Extract the (x, y) coordinate from the center of the cell holding the provided text.  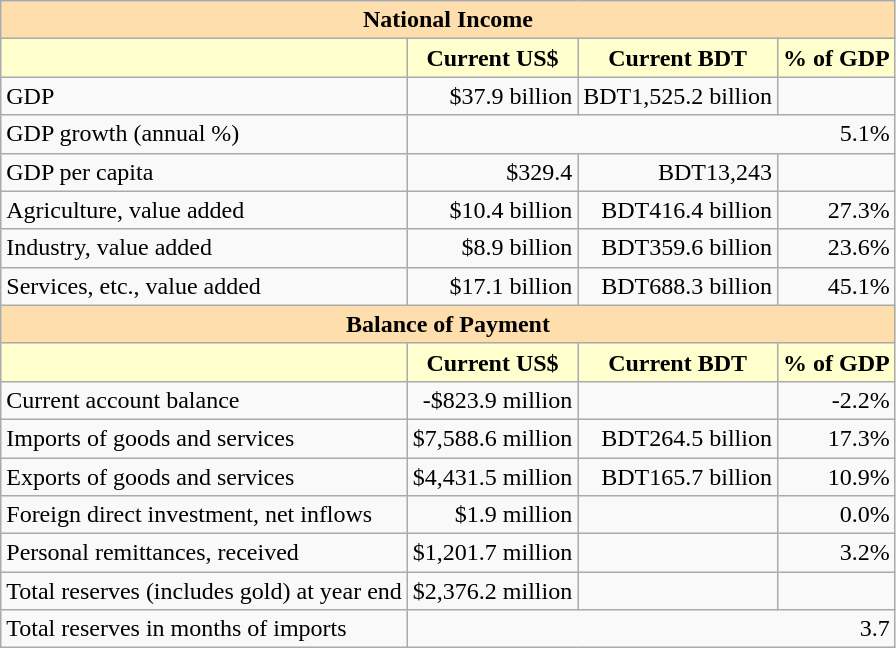
Exports of goods and services (204, 477)
Balance of Payment (448, 324)
GDP growth (annual %) (204, 134)
17.3% (836, 438)
$2,376.2 million (492, 591)
$7,588.6 million (492, 438)
27.3% (836, 210)
Total reserves in months of imports (204, 629)
-2.2% (836, 400)
45.1% (836, 286)
$1,201.7 million (492, 553)
GDP (204, 96)
$4,431.5 million (492, 477)
Foreign direct investment, net inflows (204, 515)
Imports of goods and services (204, 438)
BDT264.5 billion (678, 438)
Total reserves (includes gold) at year end (204, 591)
10.9% (836, 477)
3.2% (836, 553)
BDT165.7 billion (678, 477)
BDT13,243 (678, 172)
BDT359.6 billion (678, 248)
BDT688.3 billion (678, 286)
National Income (448, 20)
-$823.9 million (492, 400)
Current account balance (204, 400)
BDT416.4 billion (678, 210)
23.6% (836, 248)
GDP per capita (204, 172)
Personal remittances, received (204, 553)
0.0% (836, 515)
Industry, value added (204, 248)
$8.9 billion (492, 248)
$17.1 billion (492, 286)
$1.9 million (492, 515)
5.1% (651, 134)
$37.9 billion (492, 96)
$329.4 (492, 172)
Agriculture, value added (204, 210)
BDT1,525.2 billion (678, 96)
$10.4 billion (492, 210)
3.7 (651, 629)
Services, etc., value added (204, 286)
